Detect which cell encompasses the target text, then output its (X, Y) center coordinate. 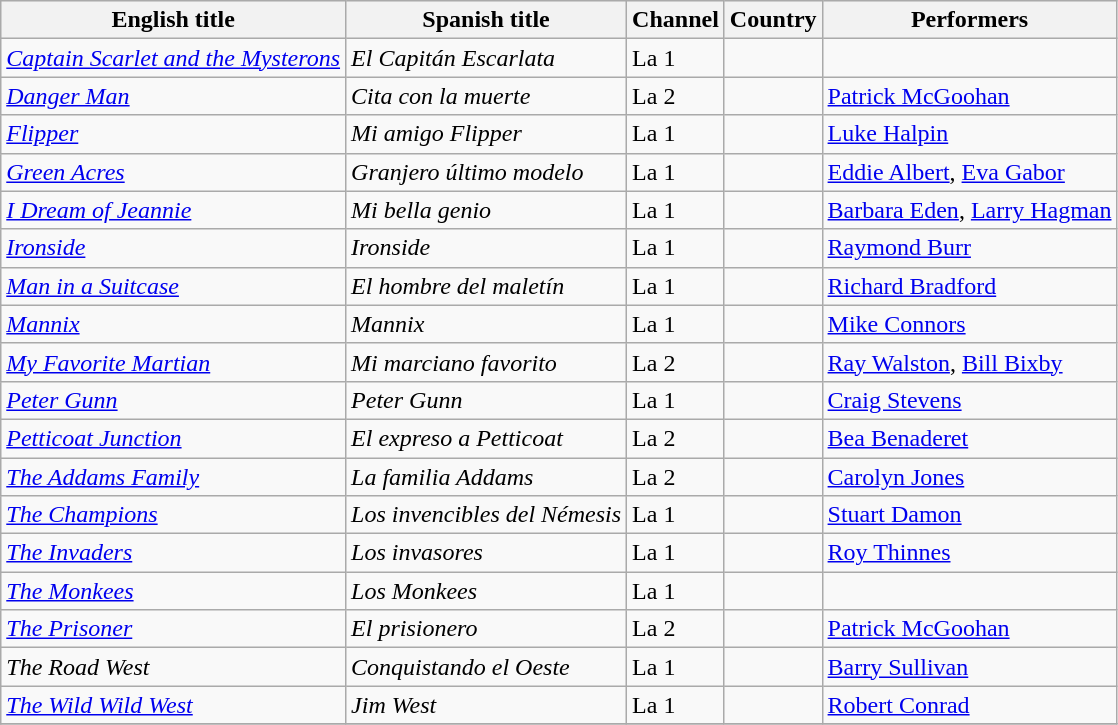
Channel (676, 20)
Ray Walston, Bill Bixby (970, 362)
Mi amigo Flipper (486, 134)
Richard Bradford (970, 286)
La familia Addams (486, 477)
The Champions (174, 515)
El expreso a Petticoat (486, 438)
Country (773, 20)
Carolyn Jones (970, 477)
Raymond Burr (970, 248)
Robert Conrad (970, 705)
My Favorite Martian (174, 362)
Petticoat Junction (174, 438)
Performers (970, 20)
The Road West (174, 667)
Craig Stevens (970, 400)
Los invasores (486, 553)
Los Monkees (486, 591)
El hombre del maletín (486, 286)
Conquistando el Oeste (486, 667)
The Prisoner (174, 629)
Mi bella genio (486, 210)
Granjero último modelo (486, 172)
Captain Scarlet and the Mysterons (174, 58)
Stuart Damon (970, 515)
Man in a Suitcase (174, 286)
El prisionero (486, 629)
Barbara Eden, Larry Hagman (970, 210)
Danger Man (174, 96)
Eddie Albert, Eva Gabor (970, 172)
Mi marciano favorito (486, 362)
Green Acres (174, 172)
Luke Halpin (970, 134)
Spanish title (486, 20)
Flipper (174, 134)
The Wild Wild West (174, 705)
Roy Thinnes (970, 553)
The Monkees (174, 591)
Mike Connors (970, 324)
Barry Sullivan (970, 667)
The Addams Family (174, 477)
Los invencibles del Némesis (486, 515)
Cita con la muerte (486, 96)
Bea Benaderet (970, 438)
Jim West (486, 705)
The Invaders (174, 553)
I Dream of Jeannie (174, 210)
English title (174, 20)
El Capitán Escarlata (486, 58)
